Output the [x, y] coordinate of the center of the cell containing the given text.  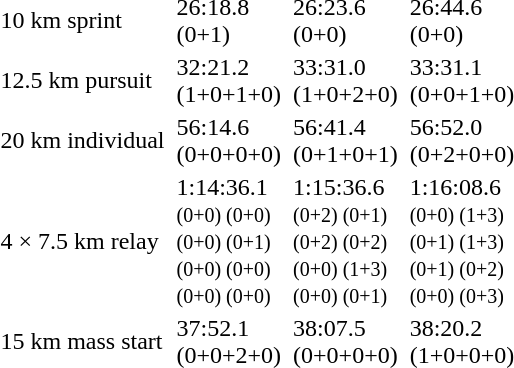
1:15:36.6(0+2) (0+1)(0+2) (0+2)(0+0) (1+3)(0+0) (0+1) [346, 241]
56:41.4(0+1+0+1) [346, 140]
33:31.0(1+0+2+0) [346, 80]
32:21.2(1+0+1+0) [229, 80]
56:14.6(0+0+0+0) [229, 140]
1:14:36.1(0+0) (0+0)(0+0) (0+1)(0+0) (0+0)(0+0) (0+0) [229, 241]
